Locate the cell with the specified text and output its [X, Y] center coordinate. 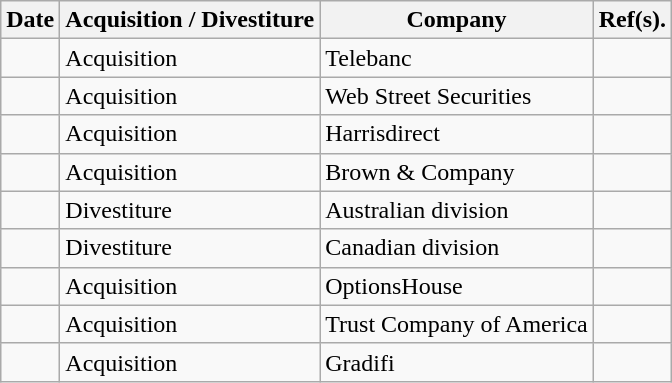
Harrisdirect [456, 134]
Acquisition / Divestiture [190, 20]
Trust Company of America [456, 324]
Canadian division [456, 248]
OptionsHouse [456, 286]
Web Street Securities [456, 96]
Brown & Company [456, 172]
Ref(s). [632, 20]
Telebanc [456, 58]
Date [30, 20]
Company [456, 20]
Australian division [456, 210]
Gradifi [456, 362]
